Identify which cell holds the provided text, then report its [X, Y] central coordinate. 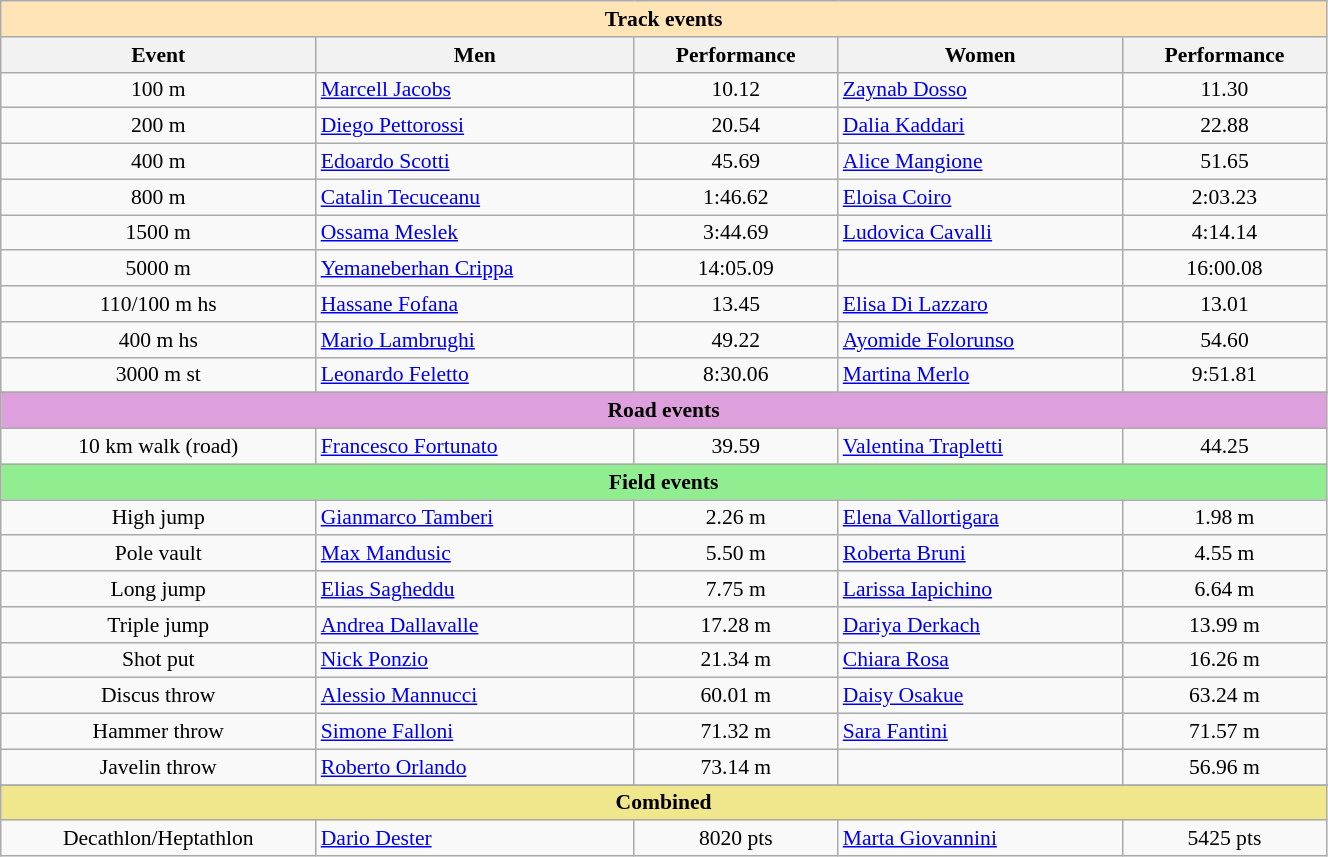
Alice Mangione [980, 162]
Daisy Osakue [980, 696]
2.26 m [736, 518]
Ossama Meslek [475, 233]
Marta Giovannini [980, 839]
51.65 [1224, 162]
60.01 m [736, 696]
14:05.09 [736, 269]
Francesco Fortunato [475, 447]
8020 pts [736, 839]
Discus throw [158, 696]
Men [475, 55]
Martina Merlo [980, 375]
39.59 [736, 447]
1:46.62 [736, 197]
Andrea Dallavalle [475, 625]
56.96 m [1224, 767]
2:03.23 [1224, 197]
63.24 m [1224, 696]
Max Mandusic [475, 554]
Roberto Orlando [475, 767]
Hassane Fofana [475, 304]
5.50 m [736, 554]
Pole vault [158, 554]
Shot put [158, 660]
21.34 m [736, 660]
Marcell Jacobs [475, 90]
11.30 [1224, 90]
High jump [158, 518]
1.98 m [1224, 518]
4:14.14 [1224, 233]
Roberta Bruni [980, 554]
45.69 [736, 162]
9:51.81 [1224, 375]
Triple jump [158, 625]
Catalin Tecuceanu [475, 197]
3000 m st [158, 375]
Ludovica Cavalli [980, 233]
200 m [158, 126]
100 m [158, 90]
5000 m [158, 269]
Elias Sagheddu [475, 589]
Dariya Derkach [980, 625]
Field events [664, 482]
Sara Fantini [980, 732]
49.22 [736, 340]
Elisa Di Lazzaro [980, 304]
5425 pts [1224, 839]
Edoardo Scotti [475, 162]
4.55 m [1224, 554]
400 m hs [158, 340]
71.32 m [736, 732]
20.54 [736, 126]
7.75 m [736, 589]
Track events [664, 19]
17.28 m [736, 625]
Gianmarco Tamberi [475, 518]
3:44.69 [736, 233]
Alessio Mannucci [475, 696]
13.99 m [1224, 625]
Simone Falloni [475, 732]
Valentina Trapletti [980, 447]
Yemaneberhan Crippa [475, 269]
13.45 [736, 304]
73.14 m [736, 767]
16:00.08 [1224, 269]
Zaynab Dosso [980, 90]
Javelin throw [158, 767]
Larissa Iapichino [980, 589]
Road events [664, 411]
Nick Ponzio [475, 660]
71.57 m [1224, 732]
22.88 [1224, 126]
Hammer throw [158, 732]
Women [980, 55]
Dario Dester [475, 839]
8:30.06 [736, 375]
54.60 [1224, 340]
Eloisa Coiro [980, 197]
Dalia Kaddari [980, 126]
Event [158, 55]
Leonardo Feletto [475, 375]
Ayomide Folorunso [980, 340]
800 m [158, 197]
110/100 m hs [158, 304]
Elena Vallortigara [980, 518]
Chiara Rosa [980, 660]
6.64 m [1224, 589]
Mario Lambrughi [475, 340]
Decathlon/Heptathlon [158, 839]
400 m [158, 162]
1500 m [158, 233]
10.12 [736, 90]
16.26 m [1224, 660]
Combined [664, 803]
Diego Pettorossi [475, 126]
44.25 [1224, 447]
Long jump [158, 589]
10 km walk (road) [158, 447]
13.01 [1224, 304]
